Output the [x, y] coordinate of the center of the cell containing the given text.  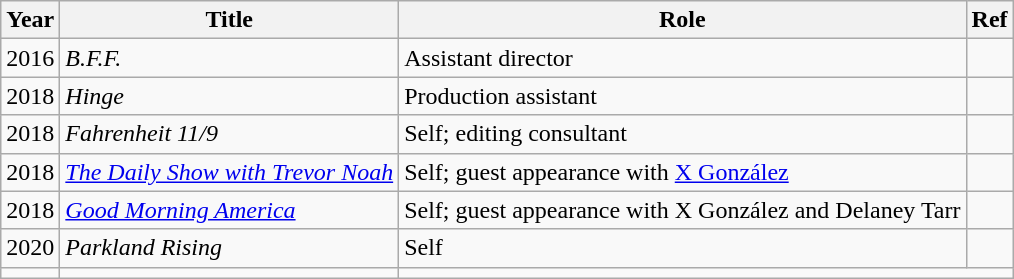
Ref [990, 20]
Title [230, 20]
2016 [30, 58]
Parkland Rising [230, 248]
Role [682, 20]
Year [30, 20]
Good Morning America [230, 210]
Self; guest appearance with X González and Delaney Tarr [682, 210]
B.F.F. [230, 58]
Production assistant [682, 96]
2020 [30, 248]
The Daily Show with Trevor Noah [230, 172]
Assistant director [682, 58]
Self; guest appearance with X González [682, 172]
Fahrenheit 11/9 [230, 134]
Self; editing consultant [682, 134]
Hinge [230, 96]
Self [682, 248]
